Output the [x, y] coordinate of the center of the cell containing the given text.  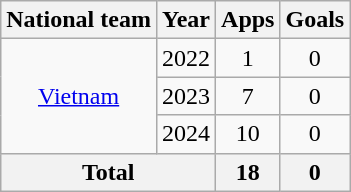
10 [248, 134]
7 [248, 96]
2022 [186, 58]
18 [248, 172]
2023 [186, 96]
Total [108, 172]
Year [186, 20]
Goals [315, 20]
1 [248, 58]
Vietnam [79, 96]
National team [79, 20]
2024 [186, 134]
Apps [248, 20]
